Scan for the cell matching the given text and deliver its [X, Y] coordinate at center. 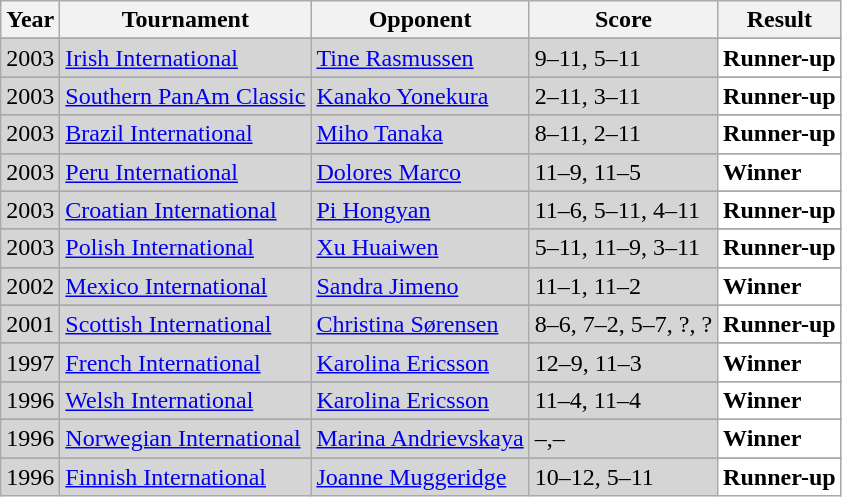
Year [30, 20]
11–1, 11–2 [623, 286]
2002 [30, 286]
Norwegian International [186, 438]
8–11, 2–11 [623, 134]
Dolores Marco [420, 172]
11–4, 11–4 [623, 400]
Polish International [186, 248]
Miho Tanaka [420, 134]
Joanne Muggeridge [420, 477]
9–11, 5–11 [623, 58]
Xu Huaiwen [420, 248]
2–11, 3–11 [623, 96]
12–9, 11–3 [623, 362]
Scottish International [186, 324]
Tine Rasmussen [420, 58]
Tournament [186, 20]
2001 [30, 324]
Mexico International [186, 286]
Welsh International [186, 400]
Brazil International [186, 134]
1997 [30, 362]
11–9, 11–5 [623, 172]
Marina Andrievskaya [420, 438]
Southern PanAm Classic [186, 96]
Pi Hongyan [420, 210]
10–12, 5–11 [623, 477]
Irish International [186, 58]
Croatian International [186, 210]
Sandra Jimeno [420, 286]
8–6, 7–2, 5–7, ?, ? [623, 324]
Finnish International [186, 477]
Kanako Yonekura [420, 96]
Score [623, 20]
5–11, 11–9, 3–11 [623, 248]
Result [780, 20]
Peru International [186, 172]
Opponent [420, 20]
–,– [623, 438]
Christina Sørensen [420, 324]
French International [186, 362]
11–6, 5–11, 4–11 [623, 210]
